Return the [X, Y] coordinate for the center point of the cell that contains the specified text.  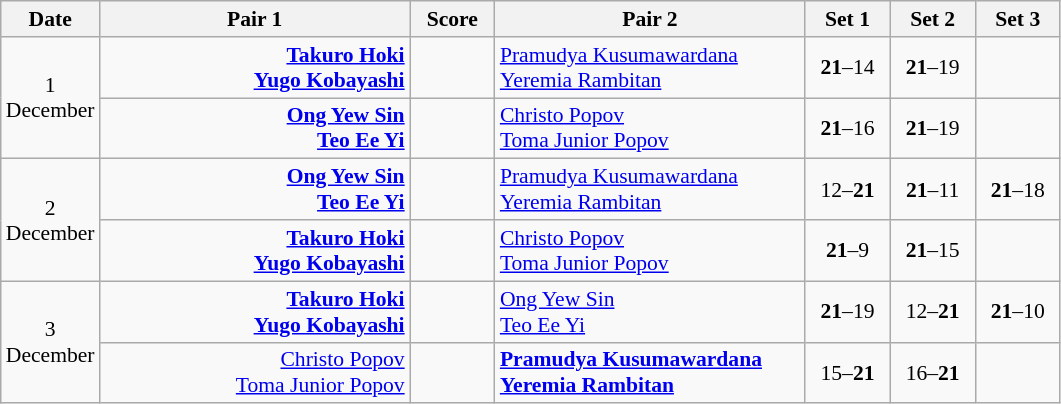
21–10 [1018, 312]
21–9 [848, 250]
21–14 [848, 68]
Score [452, 19]
Pair 2 [650, 19]
21–16 [848, 128]
Date [50, 19]
21–15 [932, 250]
15–21 [848, 372]
Set 3 [1018, 19]
21–18 [1018, 190]
21–11 [932, 190]
Set 2 [932, 19]
16–21 [932, 372]
Pair 1 [255, 19]
Set 1 [848, 19]
1 December [50, 98]
2 December [50, 220]
3 December [50, 342]
